Provide the (X, Y) coordinate of the cell's center where the given text is located.  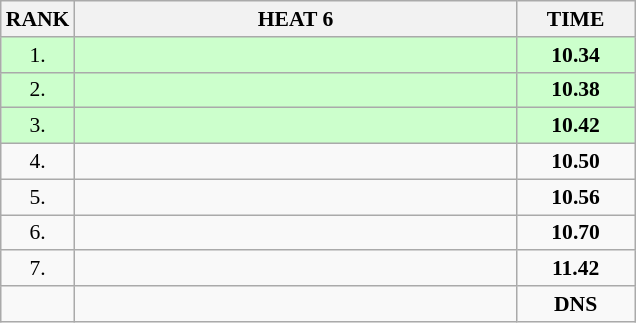
2. (38, 90)
RANK (38, 19)
10.42 (576, 126)
10.50 (576, 162)
10.38 (576, 90)
1. (38, 55)
3. (38, 126)
6. (38, 233)
10.56 (576, 197)
5. (38, 197)
DNS (576, 304)
4. (38, 162)
10.34 (576, 55)
10.70 (576, 233)
HEAT 6 (295, 19)
TIME (576, 19)
11.42 (576, 269)
7. (38, 269)
